Capture the cell that displays the provided text and extract its [X, Y] central coordinate. 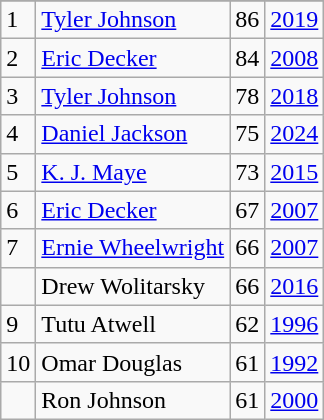
Ernie Wheelwright [133, 248]
2008 [294, 58]
2024 [294, 134]
78 [248, 96]
Daniel Jackson [133, 134]
1996 [294, 324]
1992 [294, 362]
62 [248, 324]
Drew Wolitarsky [133, 286]
K. J. Maye [133, 172]
67 [248, 210]
1 [18, 20]
84 [248, 58]
2015 [294, 172]
6 [18, 210]
5 [18, 172]
Tutu Atwell [133, 324]
7 [18, 248]
2019 [294, 20]
2018 [294, 96]
9 [18, 324]
4 [18, 134]
2 [18, 58]
2000 [294, 400]
73 [248, 172]
75 [248, 134]
Omar Douglas [133, 362]
2016 [294, 286]
Ron Johnson [133, 400]
10 [18, 362]
86 [248, 20]
3 [18, 96]
